Return (x, y) of the center of cell containing provided text 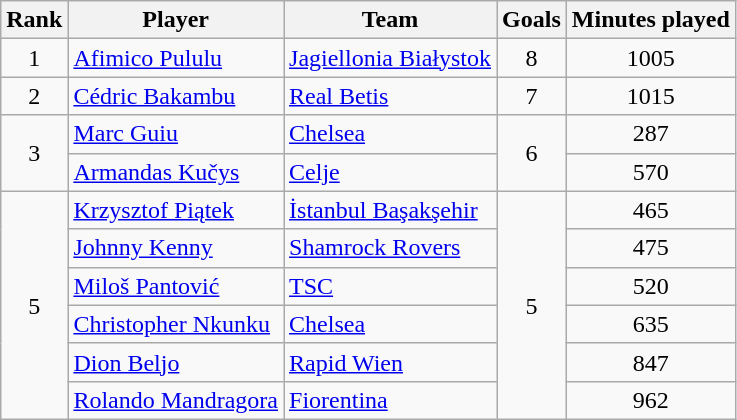
Shamrock Rovers (390, 248)
Minutes played (650, 20)
Goals (532, 20)
Armandas Kučys (176, 172)
8 (532, 58)
Dion Beljo (176, 362)
Rank (34, 20)
Johnny Kenny (176, 248)
6 (532, 153)
2 (34, 96)
Christopher Nkunku (176, 324)
İstanbul Başakşehir (390, 210)
7 (532, 96)
Real Betis (390, 96)
Cédric Bakambu (176, 96)
Fiorentina (390, 400)
Krzysztof Piątek (176, 210)
635 (650, 324)
Rapid Wien (390, 362)
1015 (650, 96)
Team (390, 20)
465 (650, 210)
Miloš Pantović (176, 286)
287 (650, 134)
847 (650, 362)
Rolando Mandragora (176, 400)
475 (650, 248)
1005 (650, 58)
Player (176, 20)
Celje (390, 172)
Jagiellonia Białystok (390, 58)
3 (34, 153)
962 (650, 400)
TSC (390, 286)
1 (34, 58)
Afimico Pululu (176, 58)
570 (650, 172)
520 (650, 286)
Marc Guiu (176, 134)
